Output the (x, y) coordinate of the center of the cell containing the given text.  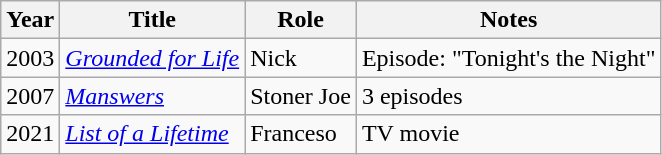
TV movie (508, 134)
Franceso (301, 134)
List of a Lifetime (152, 134)
Grounded for Life (152, 58)
Stoner Joe (301, 96)
Year (30, 20)
2007 (30, 96)
Episode: "Tonight's the Night" (508, 58)
Notes (508, 20)
Title (152, 20)
2021 (30, 134)
Manswers (152, 96)
2003 (30, 58)
Nick (301, 58)
3 episodes (508, 96)
Role (301, 20)
